Detect which cell encompasses the target text, then output its (X, Y) center coordinate. 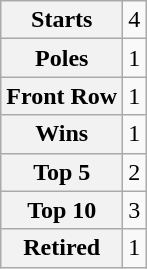
2 (134, 172)
3 (134, 210)
Front Row (62, 96)
4 (134, 20)
Poles (62, 58)
Top 5 (62, 172)
Top 10 (62, 210)
Wins (62, 134)
Retired (62, 248)
Starts (62, 20)
